Return the [x, y] coordinate for the center point of the cell that contains the specified text.  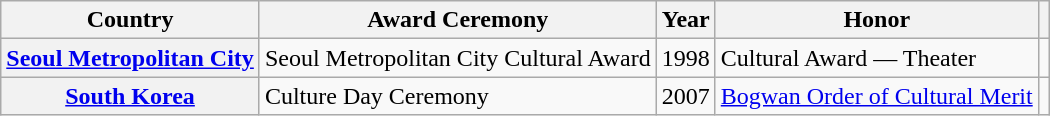
Year [686, 20]
Honor [876, 20]
Culture Day Ceremony [458, 96]
South Korea [130, 96]
Seoul Metropolitan City [130, 58]
Award Ceremony [458, 20]
1998 [686, 58]
2007 [686, 96]
Country [130, 20]
Cultural Award — Theater [876, 58]
Bogwan Order of Cultural Merit [876, 96]
Seoul Metropolitan City Cultural Award [458, 58]
